Detect which cell encompasses the target text, then output its [X, Y] center coordinate. 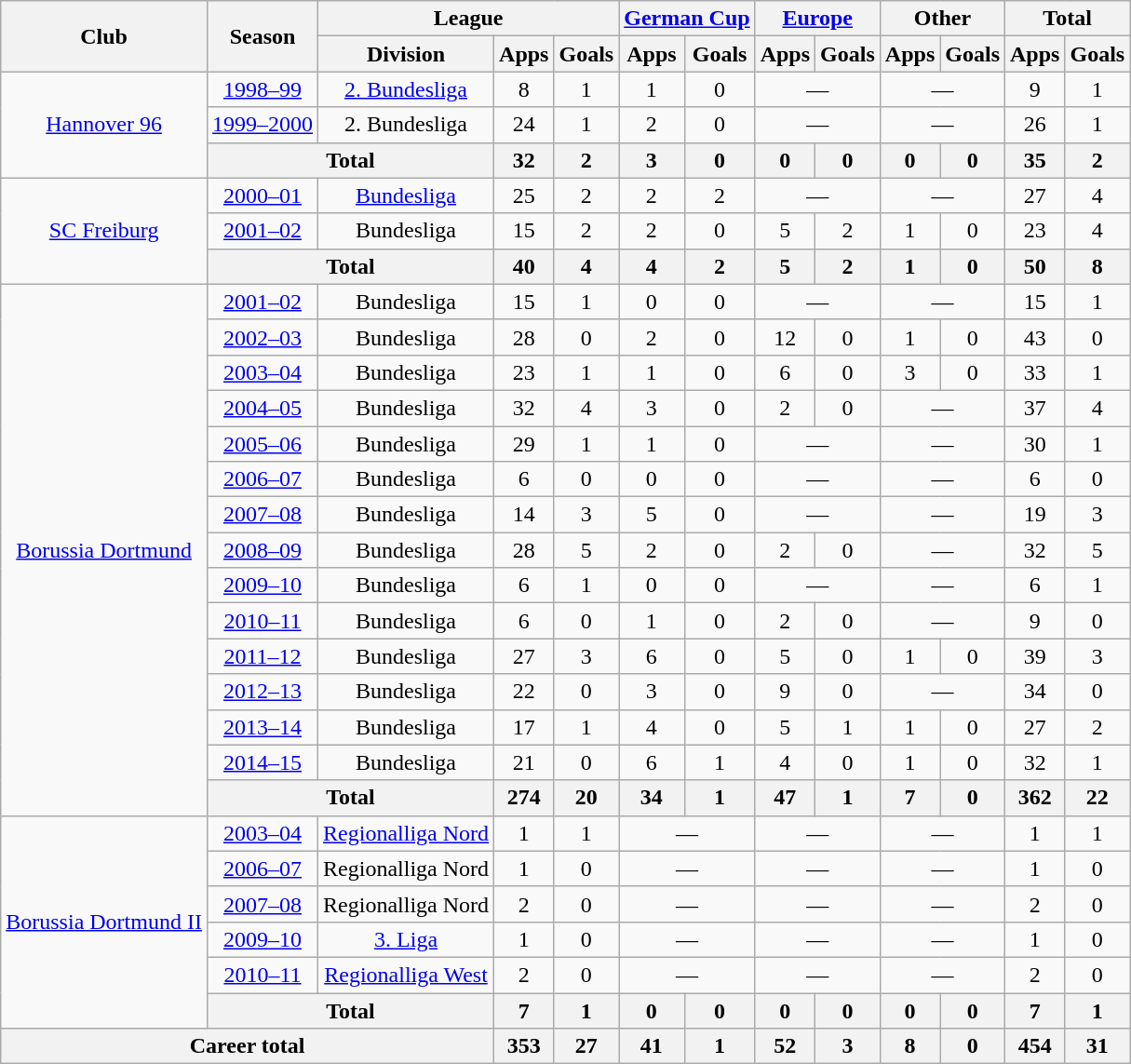
Career total [248, 1046]
SC Freiburg [104, 231]
2005–06 [263, 444]
12 [785, 337]
52 [785, 1046]
50 [1035, 266]
362 [1035, 798]
3. Liga [406, 939]
43 [1035, 337]
2013–14 [263, 727]
19 [1035, 515]
2011–12 [263, 656]
30 [1035, 444]
21 [524, 762]
41 [652, 1046]
20 [586, 798]
Hannover 96 [104, 125]
25 [524, 195]
2008–09 [263, 550]
31 [1097, 1046]
274 [524, 798]
35 [1035, 160]
14 [524, 515]
Borussia Dortmund II [104, 922]
454 [1035, 1046]
1999–2000 [263, 125]
2012–13 [263, 692]
Other [942, 19]
37 [1035, 408]
353 [524, 1046]
24 [524, 125]
40 [524, 266]
2014–15 [263, 762]
39 [1035, 656]
Division [406, 54]
17 [524, 727]
29 [524, 444]
1998–99 [263, 89]
26 [1035, 125]
Regionalliga West [406, 975]
2004–05 [263, 408]
2002–03 [263, 337]
47 [785, 798]
Club [104, 36]
Borussia Dortmund [104, 549]
League [469, 19]
German Cup [687, 19]
Europe [817, 19]
Season [263, 36]
2000–01 [263, 195]
33 [1035, 372]
